Extract the (x, y) coordinate from the center of the cell holding the provided text.  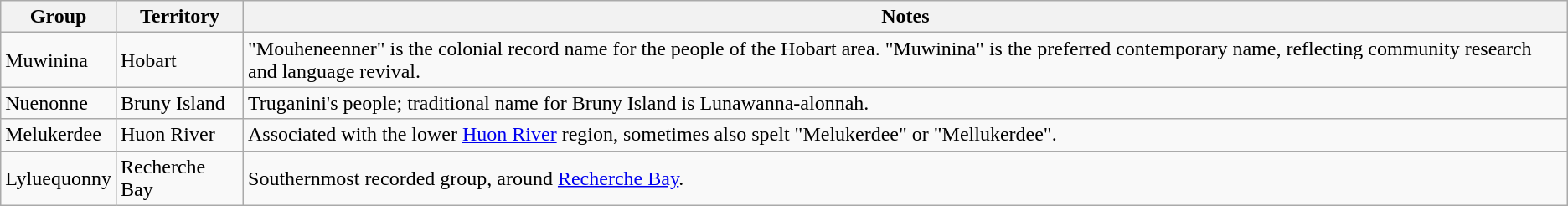
Group (59, 17)
Muwinina (59, 60)
Huon River (179, 135)
Territory (179, 17)
Melukerdee (59, 135)
Associated with the lower Huon River region, sometimes also spelt "Melukerdee" or "Mellukerdee". (906, 135)
Lyluequonny (59, 178)
Truganini's people; traditional name for Bruny Island is Lunawanna-alonnah. (906, 103)
Southernmost recorded group, around Recherche Bay. (906, 178)
Bruny Island (179, 103)
Notes (906, 17)
Hobart (179, 60)
Nuenonne (59, 103)
Recherche Bay (179, 178)
